Provide the (x, y) coordinate of the cell's center where the given text is located.  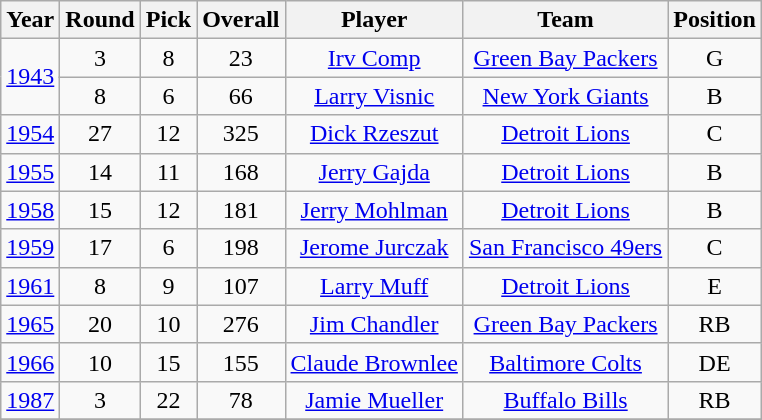
Player (374, 20)
181 (241, 210)
20 (100, 324)
325 (241, 134)
Overall (241, 20)
Round (100, 20)
G (715, 58)
155 (241, 362)
9 (168, 286)
Larry Visnic (374, 96)
Position (715, 20)
Year (30, 20)
Jamie Mueller (374, 400)
San Francisco 49ers (565, 248)
27 (100, 134)
E (715, 286)
107 (241, 286)
1965 (30, 324)
Team (565, 20)
198 (241, 248)
1958 (30, 210)
1961 (30, 286)
Jerome Jurczak (374, 248)
Irv Comp (374, 58)
Jerry Gajda (374, 172)
11 (168, 172)
Baltimore Colts (565, 362)
22 (168, 400)
Dick Rzeszut (374, 134)
New York Giants (565, 96)
1954 (30, 134)
276 (241, 324)
66 (241, 96)
Jerry Mohlman (374, 210)
168 (241, 172)
DE (715, 362)
1959 (30, 248)
Jim Chandler (374, 324)
1943 (30, 77)
Buffalo Bills (565, 400)
14 (100, 172)
78 (241, 400)
1987 (30, 400)
17 (100, 248)
Pick (168, 20)
1966 (30, 362)
Larry Muff (374, 286)
1955 (30, 172)
Claude Brownlee (374, 362)
23 (241, 58)
